Pinpoint the cell where the given text exists, returning its (X, Y) midpoint coordinate. 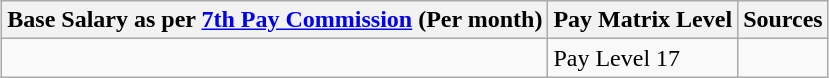
Pay Matrix Level (643, 20)
Pay Level 17 (643, 58)
Base Salary as per 7th Pay Commission (Per month) (275, 20)
Sources (784, 20)
